Search for the cell housing the specified text and yield its (X, Y) center coordinate. 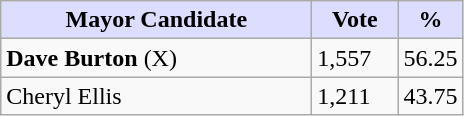
Cheryl Ellis (156, 96)
Mayor Candidate (156, 20)
Vote (355, 20)
1,557 (355, 58)
% (430, 20)
43.75 (430, 96)
1,211 (355, 96)
56.25 (430, 58)
Dave Burton (X) (156, 58)
